Output the [x, y] coordinate of the center of the cell containing the given text.  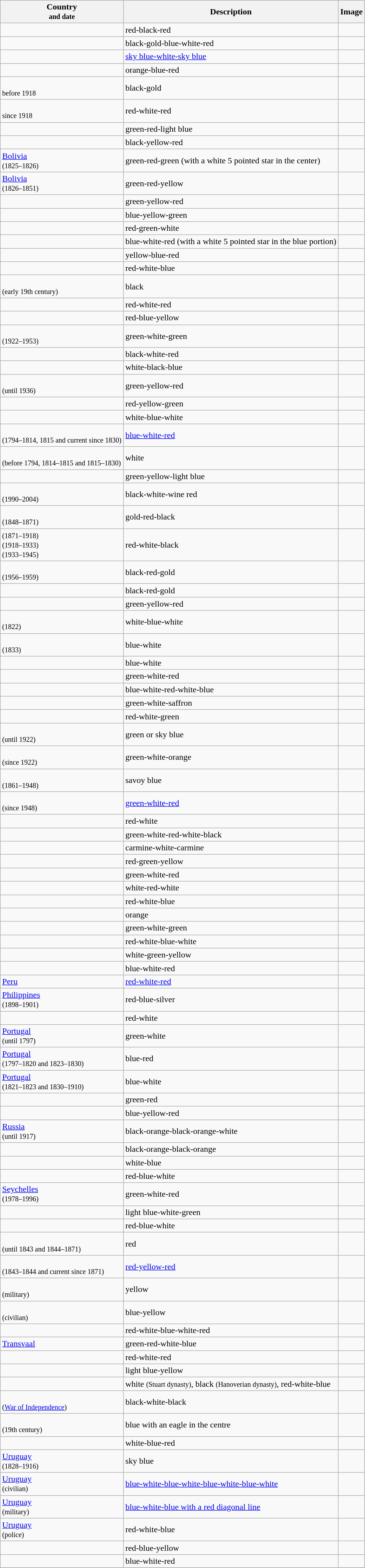
green-white [231, 1036]
Philippines(1898–1901) [62, 1000]
red-blue-silver [231, 1000]
black-gold-blue-white-red [231, 43]
Seychelles(1978–1996) [62, 1194]
Uruguay(police) [62, 1529]
orange-blue-red [231, 70]
sky blue [231, 1461]
(1822) [62, 622]
(19th century) [62, 1425]
green-red-yellow [231, 183]
black [231, 287]
(1843–1844 and current since 1871) [62, 1267]
since 1918 [62, 111]
(military) [62, 1289]
blue with an eagle in the centre [231, 1425]
(early 19th century) [62, 287]
(1990–2004) [62, 495]
Transvaal [62, 1344]
green-red [231, 1100]
blue-white-red-white-blue [231, 690]
blue-white-blue with a red diagonal line [231, 1507]
white (Stuart dynasty), black (Hanoverian dynasty), red-white-blue [231, 1384]
green-red-white-blue [231, 1344]
Description [231, 12]
carmine-white-carmine [231, 848]
black-orange-black-orange-white [231, 1131]
blue-yellow-red [231, 1113]
white-green-yellow [231, 955]
blue-yellow-green [231, 215]
(1848–1871) [62, 517]
(civilian) [62, 1312]
(since 1948) [62, 803]
(1956–1959) [62, 573]
before 1918 [62, 88]
(1861–1948) [62, 780]
(until 1922) [62, 734]
Bolivia(1826–1851) [62, 183]
blue-yellow [231, 1312]
red-black-red [231, 30]
red-yellow-green [231, 404]
red-green-yellow [231, 861]
yellow [231, 1289]
white-blue [231, 1163]
(before 1794, 1814–1815 and 1815–1830) [62, 458]
(1794–1814, 1815 and current since 1830) [62, 435]
red-yellow-red [231, 1267]
gold-red-black [231, 517]
Portugal(1797–1820 and 1823–1830) [62, 1059]
(War of Independence) [62, 1402]
red-white-green [231, 716]
red [231, 1243]
light blue-white-green [231, 1212]
red-green-white [231, 228]
sky blue-white-sky blue [231, 57]
(until 1936) [62, 386]
white [231, 458]
green or sky blue [231, 734]
Uruguay(1828–1916) [62, 1461]
green-red-light blue [231, 129]
black-white-wine red [231, 495]
yellow-blue-red [231, 255]
green-white-red-white-black [231, 835]
Uruguay(civilian) [62, 1484]
white-black-blue [231, 367]
black-white-red [231, 354]
Portugal(until 1797) [62, 1036]
orange [231, 915]
Bolivia(1825–1826) [62, 160]
savoy blue [231, 780]
Countryand date [62, 12]
red-white-blue-white [231, 941]
white-blue-red [231, 1443]
blue-red [231, 1059]
blue-white-red (with a white 5 pointed star in the blue portion) [231, 242]
green-white-orange [231, 757]
black-white-black [231, 1402]
black-orange-black-orange [231, 1149]
(since 1922) [62, 757]
red-white-blue-white-red [231, 1331]
(1871–1918) (1918–1933) (1933–1945) [62, 545]
Peru [62, 981]
Uruguay(military) [62, 1507]
(until 1843 and 1844–1871) [62, 1243]
(1833) [62, 645]
green-yellow-light blue [231, 476]
red-white-black [231, 545]
Portugal(1821–1823 and 1830–1910) [62, 1082]
green-white-saffron [231, 703]
white-red-white [231, 888]
Russia(until 1917) [62, 1131]
(1922–1953) [62, 336]
Image [352, 12]
green-red-green (with a white 5 pointed star in the center) [231, 160]
black-gold [231, 88]
light blue-yellow [231, 1371]
blue-white-blue-white-blue-white-blue-white [231, 1484]
black-yellow-red [231, 142]
